Detect which cell encompasses the target text, then output its (X, Y) center coordinate. 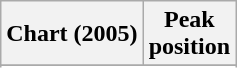
Peakposition (189, 34)
Chart (2005) (72, 34)
